Pinpoint the cell where the given text exists, returning its [X, Y] midpoint coordinate. 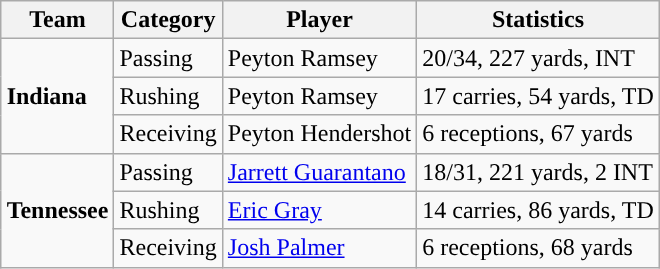
Player [319, 20]
Jarrett Guarantano [319, 172]
Eric Gray [319, 210]
Team [58, 20]
20/34, 227 yards, INT [538, 58]
Category [168, 20]
Statistics [538, 20]
14 carries, 86 yards, TD [538, 210]
6 receptions, 68 yards [538, 248]
Peyton Hendershot [319, 134]
17 carries, 54 yards, TD [538, 96]
18/31, 221 yards, 2 INT [538, 172]
6 receptions, 67 yards [538, 134]
Tennessee [58, 210]
Indiana [58, 96]
Josh Palmer [319, 248]
